Detect which cell encompasses the target text, then output its [x, y] center coordinate. 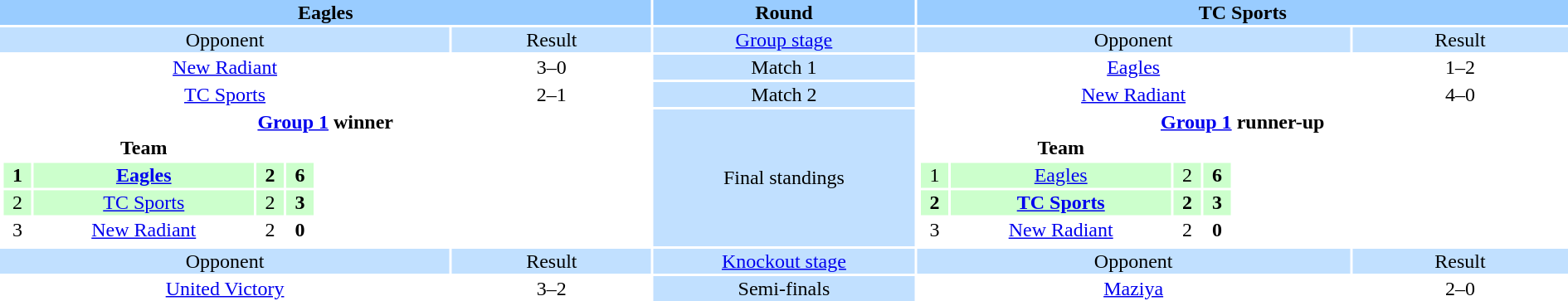
Maziya [1133, 289]
3–2 [551, 289]
Match 1 [783, 67]
Group 1 winner Team 1 Eagles 2 6 2 TC Sports 2 3 3 New Radiant 2 0 [325, 177]
Round [783, 12]
3–0 [551, 67]
Group stage [783, 40]
1–2 [1460, 67]
Group 1 runner-up Team 1 Eagles 2 6 2 TC Sports 2 3 3 New Radiant 2 0 [1243, 177]
Semi-finals [783, 289]
Final standings [783, 177]
4–0 [1460, 95]
Knockout stage [783, 261]
2–1 [551, 95]
United Victory [225, 289]
Match 2 [783, 95]
2–0 [1460, 289]
